For the text-containing cell, return its midpoint in (X, Y) coordinate format. 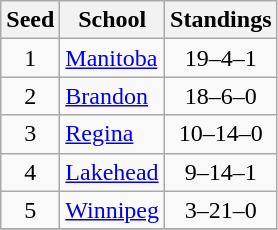
Seed (30, 20)
School (112, 20)
Brandon (112, 96)
Lakehead (112, 172)
Winnipeg (112, 210)
Manitoba (112, 58)
Standings (221, 20)
3 (30, 134)
1 (30, 58)
Regina (112, 134)
4 (30, 172)
3–21–0 (221, 210)
19–4–1 (221, 58)
2 (30, 96)
18–6–0 (221, 96)
5 (30, 210)
9–14–1 (221, 172)
10–14–0 (221, 134)
